Capture the cell that displays the provided text and extract its [X, Y] central coordinate. 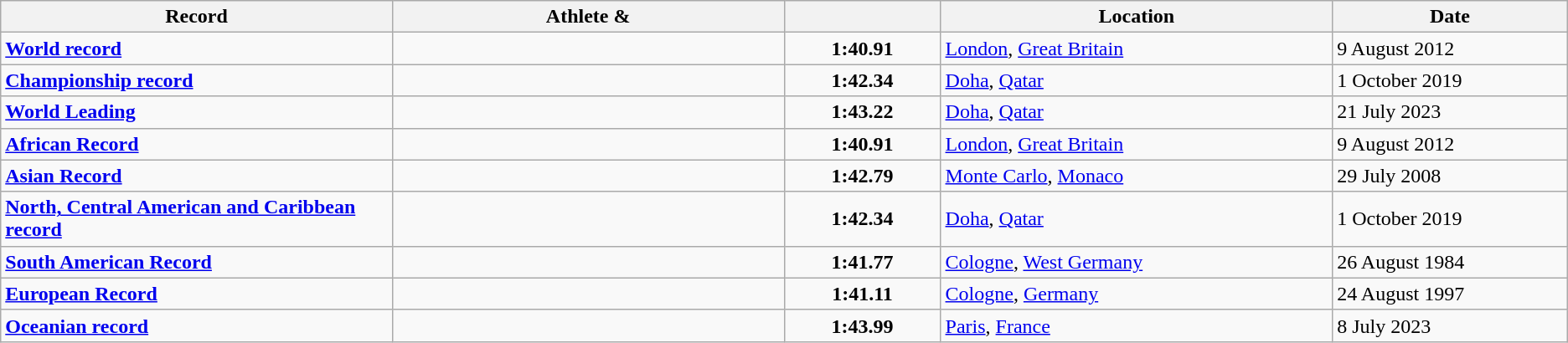
1:43.99 [863, 325]
European Record [197, 294]
1:41.77 [863, 262]
Monte Carlo, Monaco [1137, 176]
Paris, France [1137, 325]
29 July 2008 [1451, 176]
24 August 1997 [1451, 294]
World record [197, 49]
African Record [197, 144]
1:42.79 [863, 176]
Asian Record [197, 176]
Athlete & [588, 17]
Record [197, 17]
21 July 2023 [1451, 112]
Championship record [197, 80]
Oceanian record [197, 325]
Cologne, Germany [1137, 294]
South American Record [197, 262]
26 August 1984 [1451, 262]
Cologne, West Germany [1137, 262]
North, Central American and Caribbean record [197, 219]
1:43.22 [863, 112]
1:41.11 [863, 294]
World Leading [197, 112]
Location [1137, 17]
8 July 2023 [1451, 325]
Date [1451, 17]
